Return the [x, y] coordinate for the center point of the cell that contains the specified text.  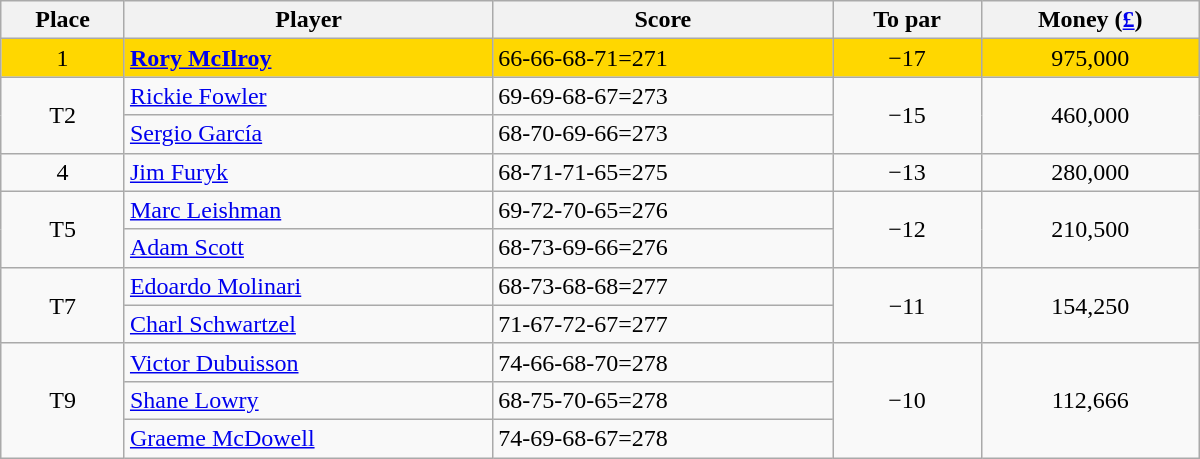
112,666 [1090, 400]
Score [663, 20]
74-69-68-67=278 [663, 438]
69-69-68-67=273 [663, 96]
Marc Leishman [308, 210]
Sergio García [308, 134]
−15 [907, 115]
71-67-72-67=277 [663, 324]
154,250 [1090, 305]
68-73-68-68=277 [663, 286]
Place [63, 20]
Shane Lowry [308, 400]
69-72-70-65=276 [663, 210]
4 [63, 172]
T5 [63, 229]
68-75-70-65=278 [663, 400]
To par [907, 20]
210,500 [1090, 229]
Rory McIlroy [308, 58]
Victor Dubuisson [308, 362]
Rickie Fowler [308, 96]
1 [63, 58]
−11 [907, 305]
280,000 [1090, 172]
68-70-69-66=273 [663, 134]
−13 [907, 172]
Adam Scott [308, 248]
Edoardo Molinari [308, 286]
68-73-69-66=276 [663, 248]
T7 [63, 305]
74-66-68-70=278 [663, 362]
66-66-68-71=271 [663, 58]
−12 [907, 229]
Graeme McDowell [308, 438]
T9 [63, 400]
−10 [907, 400]
T2 [63, 115]
Charl Schwartzel [308, 324]
68-71-71-65=275 [663, 172]
Jim Furyk [308, 172]
Money (£) [1090, 20]
460,000 [1090, 115]
−17 [907, 58]
975,000 [1090, 58]
Player [308, 20]
